Search for the cell housing the specified text and yield its (x, y) center coordinate. 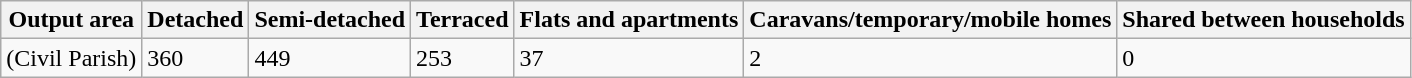
360 (196, 58)
37 (629, 58)
449 (330, 58)
Terraced (462, 20)
Output area (72, 20)
253 (462, 58)
Semi-detached (330, 20)
Flats and apartments (629, 20)
Caravans/temporary/mobile homes (930, 20)
Shared between households (1264, 20)
(Civil Parish) (72, 58)
0 (1264, 58)
2 (930, 58)
Detached (196, 20)
